Output the [X, Y] coordinate of the center of the cell containing the given text.  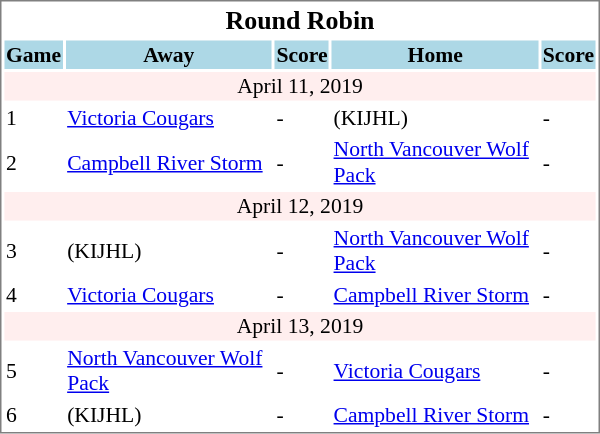
April 12, 2019 [300, 206]
April 11, 2019 [300, 86]
2 [33, 162]
Round Robin [300, 20]
Away [169, 54]
6 [33, 414]
1 [33, 118]
5 [33, 371]
Home [435, 54]
4 [33, 294]
Game [33, 54]
April 13, 2019 [300, 326]
3 [33, 251]
